Return (x, y) of the center of cell containing provided text 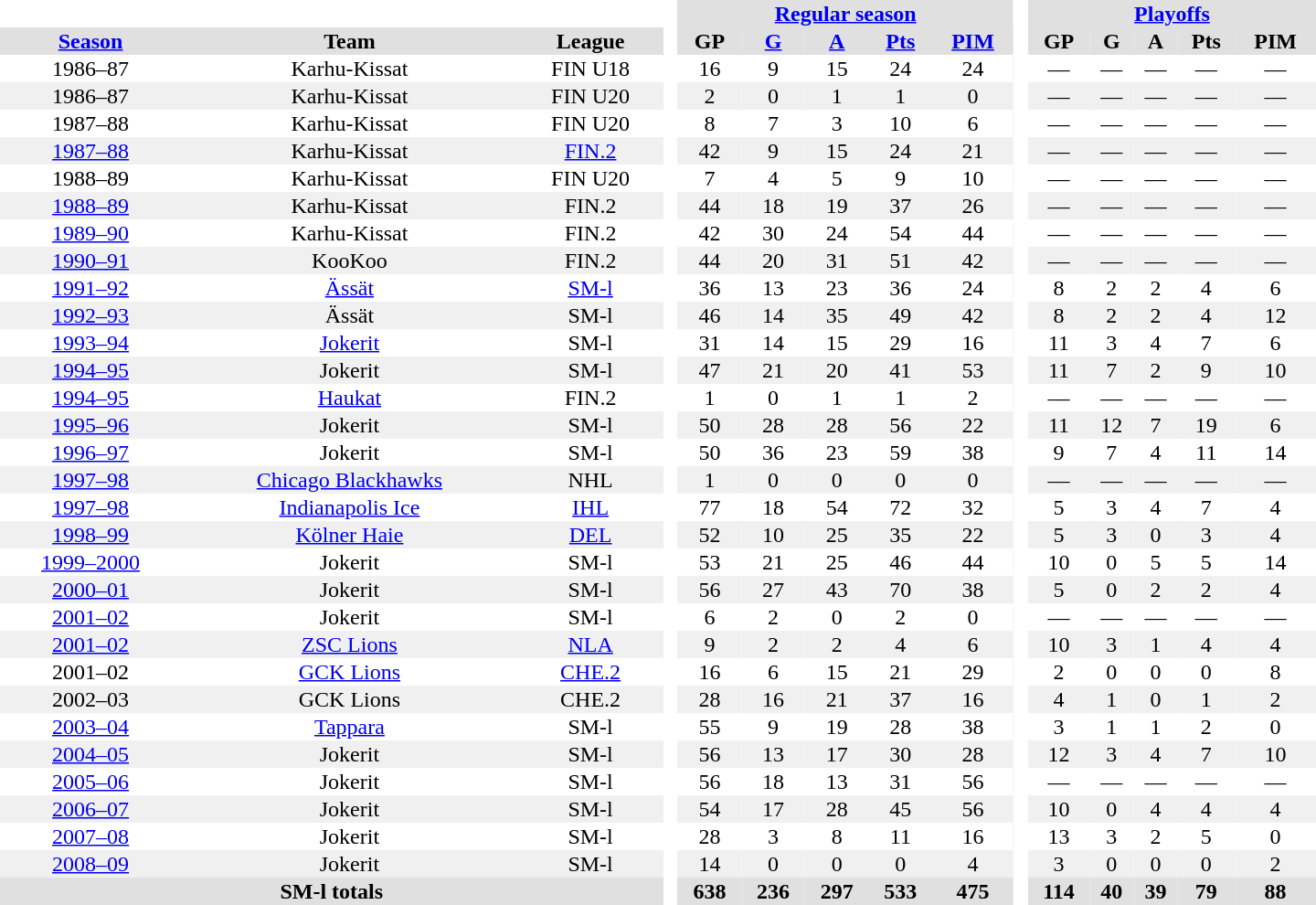
52 (710, 535)
27 (773, 590)
Kölner Haie (349, 535)
Team (349, 41)
DEL (590, 535)
2006–07 (90, 809)
1998–99 (90, 535)
ZSC Lions (349, 644)
45 (901, 809)
KooKoo (349, 261)
39 (1155, 891)
26 (972, 206)
1992–93 (90, 315)
2008–09 (90, 864)
Playoffs (1172, 14)
533 (901, 891)
FIN U18 (590, 69)
32 (972, 507)
40 (1111, 891)
Season (90, 41)
51 (901, 261)
IHL (590, 507)
Regular season (846, 14)
2000–01 (90, 590)
55 (710, 727)
2007–08 (90, 836)
SM-l totals (332, 891)
NHL (590, 480)
1990–91 (90, 261)
Chicago Blackhawks (349, 480)
1991–92 (90, 288)
59 (901, 452)
League (590, 41)
Tappara (349, 727)
1989–90 (90, 233)
72 (901, 507)
114 (1058, 891)
77 (710, 507)
47 (710, 370)
NLA (590, 644)
2003–04 (90, 727)
236 (773, 891)
1993–94 (90, 343)
Haukat (349, 398)
41 (901, 370)
1999–2000 (90, 562)
49 (901, 315)
70 (901, 590)
2005–06 (90, 782)
2004–05 (90, 754)
Indianapolis Ice (349, 507)
638 (710, 891)
297 (837, 891)
43 (837, 590)
1995–96 (90, 425)
1996–97 (90, 452)
79 (1206, 891)
475 (972, 891)
2002–03 (90, 699)
88 (1276, 891)
